Capture the cell that displays the provided text and extract its [x, y] central coordinate. 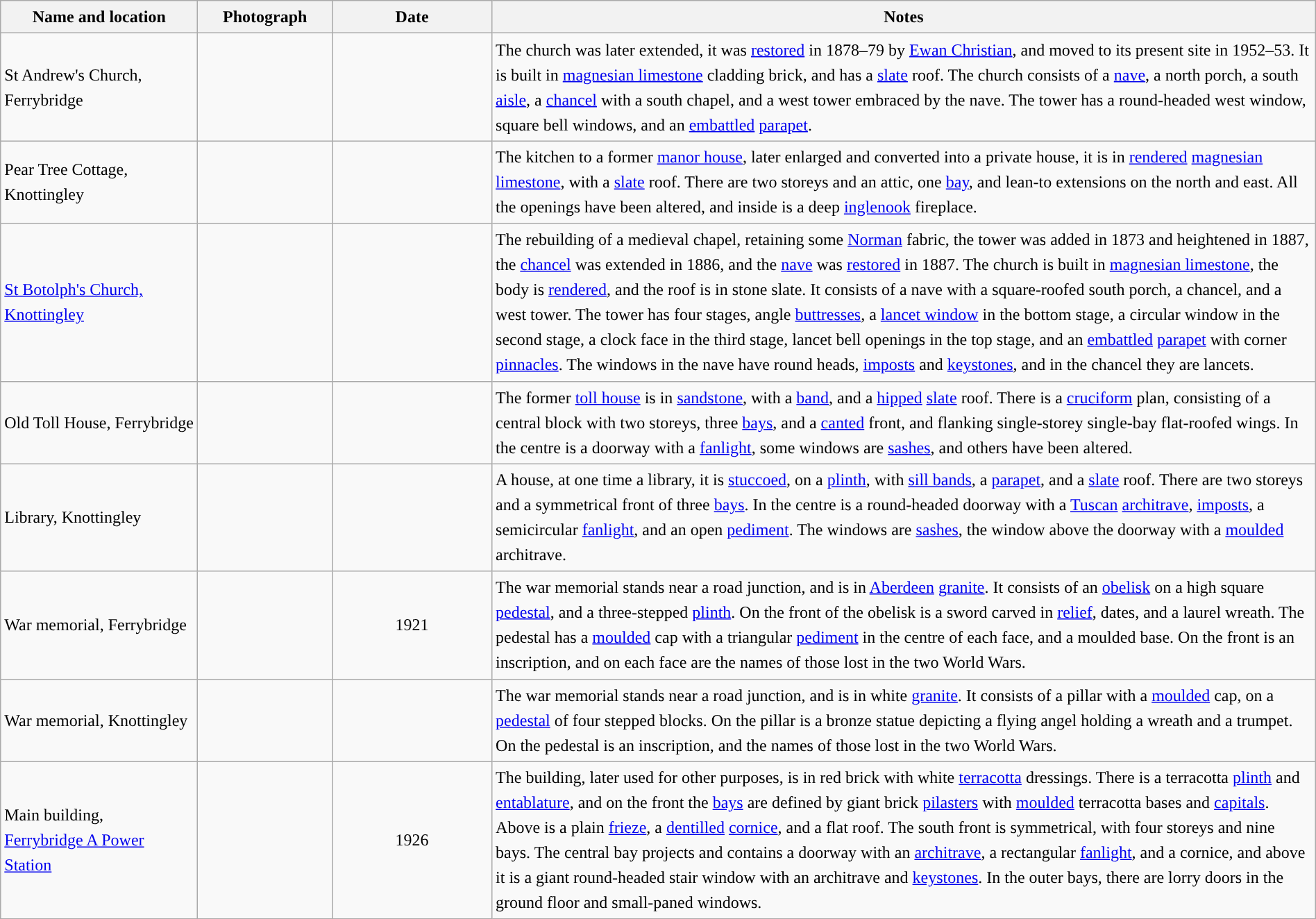
Old Toll House, Ferrybridge [99, 422]
Photograph [265, 17]
St Andrew's Church, Ferrybridge [99, 87]
1926 [412, 840]
St Botolph's Church, Knottingley [99, 303]
War memorial, Knottingley [99, 720]
War memorial, Ferrybridge [99, 625]
1921 [412, 625]
Library, Knottingley [99, 518]
Date [412, 17]
Name and location [99, 17]
Pear Tree Cottage, Knottingley [99, 182]
Main building,Ferrybridge A Power Station [99, 840]
Notes [904, 17]
